Return (x, y) of the center of cell containing provided text 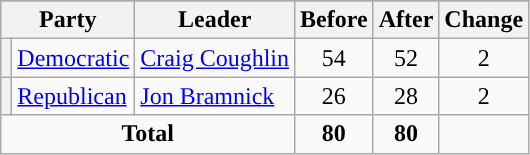
Republican (74, 96)
26 (334, 96)
Jon Bramnick (215, 96)
Party (68, 20)
Leader (215, 20)
Before (334, 20)
28 (406, 96)
After (406, 20)
54 (334, 58)
Total (148, 134)
52 (406, 58)
Change (484, 20)
Democratic (74, 58)
Craig Coughlin (215, 58)
